Pinpoint the cell where the given text exists, returning its (X, Y) midpoint coordinate. 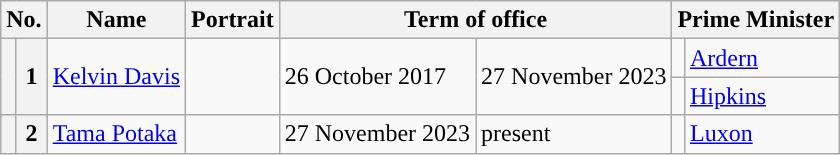
Luxon (762, 134)
Ardern (762, 58)
No. (24, 20)
Tama Potaka (116, 134)
Portrait (233, 20)
Prime Minister (756, 20)
Name (116, 20)
Kelvin Davis (116, 77)
26 October 2017 (377, 77)
present (574, 134)
Hipkins (762, 96)
1 (32, 77)
2 (32, 134)
Term of office (476, 20)
